Provide the [X, Y] coordinate of the cell's center where the given text is located.  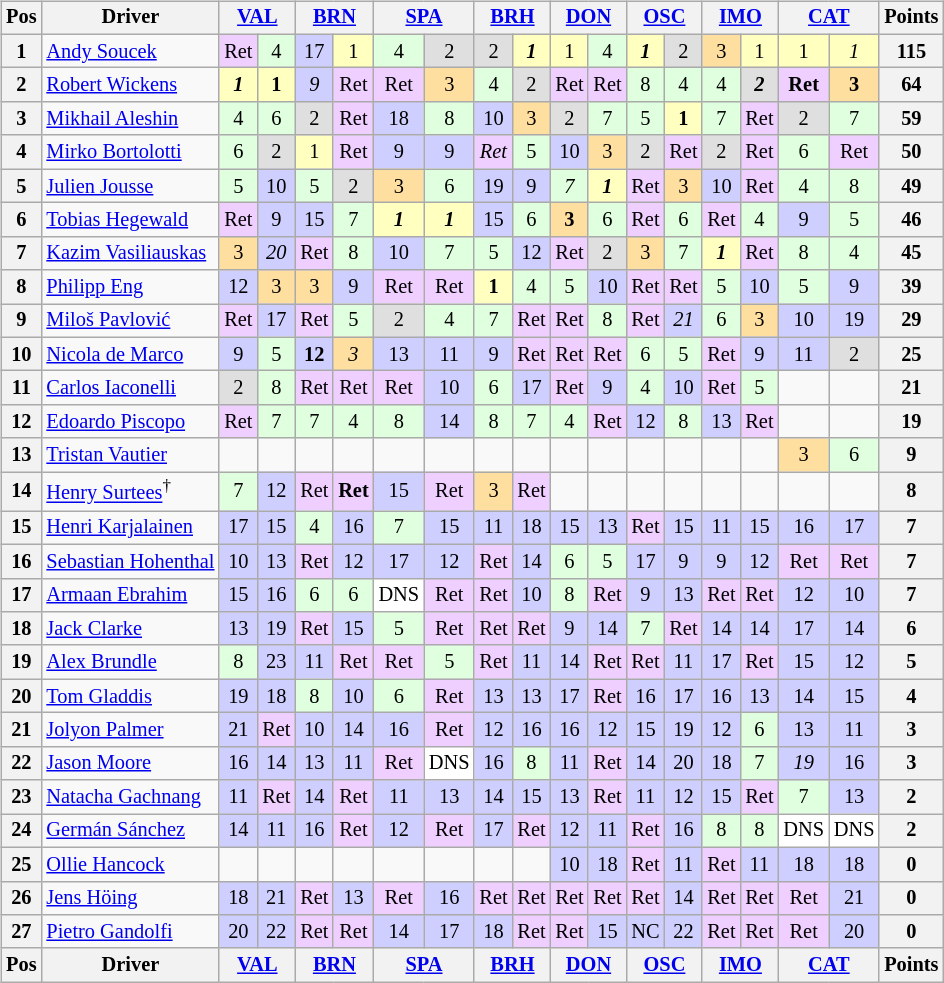
Pietro Gandolfi [130, 932]
Andy Soucek [130, 51]
Edoardo Piscopo [130, 422]
49 [911, 186]
Julien Jousse [130, 186]
64 [911, 85]
Tristan Vautier [130, 455]
Jolyon Palmer [130, 730]
Sebastian Hohenthal [130, 561]
Robert Wickens [130, 85]
Henri Karjalainen [130, 528]
Jack Clarke [130, 629]
46 [911, 220]
Philipp Eng [130, 287]
Tobias Hegewald [130, 220]
Mikhail Aleshin [130, 119]
59 [911, 119]
115 [911, 51]
Nicola de Marco [130, 354]
24 [21, 831]
Natacha Gachnang [130, 797]
NC [645, 932]
50 [911, 152]
27 [21, 932]
Tom Gladdis [130, 696]
Carlos Iaconelli [130, 388]
Armaan Ebrahim [130, 595]
29 [911, 321]
Miloš Pavlović [130, 321]
Henry Surtees† [130, 492]
Ollie Hancock [130, 864]
Alex Brundle [130, 662]
Mirko Bortolotti [130, 152]
Jens Höing [130, 898]
26 [21, 898]
Kazim Vasiliauskas [130, 253]
Jason Moore [130, 763]
39 [911, 287]
Germán Sánchez [130, 831]
45 [911, 253]
